From the cell containing the given text, extract its center point as [x, y] coordinate. 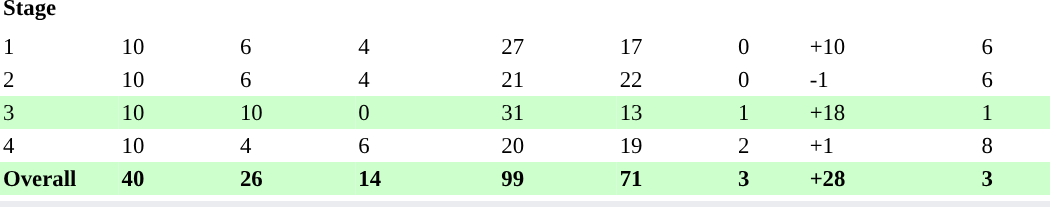
20 [557, 146]
17 [676, 46]
31 [557, 112]
21 [557, 80]
26 [296, 178]
22 [676, 80]
+18 [893, 112]
40 [177, 178]
27 [557, 46]
99 [557, 178]
+1 [893, 146]
+28 [893, 178]
+10 [893, 46]
8 [1014, 146]
-1 [893, 80]
14 [414, 178]
Overall [59, 178]
13 [676, 112]
19 [676, 146]
71 [676, 178]
